Pinpoint the cell where the given text exists, returning its (X, Y) midpoint coordinate. 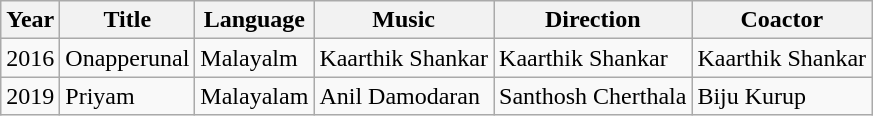
Title (128, 20)
Malayalam (254, 96)
Anil Damodaran (404, 96)
2016 (30, 58)
Coactor (782, 20)
Music (404, 20)
Direction (593, 20)
Language (254, 20)
Santhosh Cherthala (593, 96)
Biju Kurup (782, 96)
Onapperunal (128, 58)
Malayalm (254, 58)
Year (30, 20)
Priyam (128, 96)
2019 (30, 96)
